Scan for the cell matching the given text and deliver its [x, y] coordinate at center. 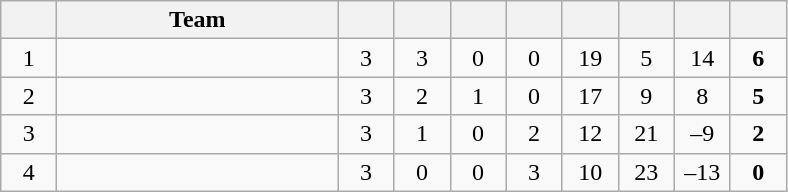
19 [590, 58]
10 [590, 172]
4 [29, 172]
14 [702, 58]
Team [198, 20]
–13 [702, 172]
8 [702, 96]
17 [590, 96]
–9 [702, 134]
23 [646, 172]
21 [646, 134]
9 [646, 96]
12 [590, 134]
6 [758, 58]
